Search for the cell housing the specified text and yield its [x, y] center coordinate. 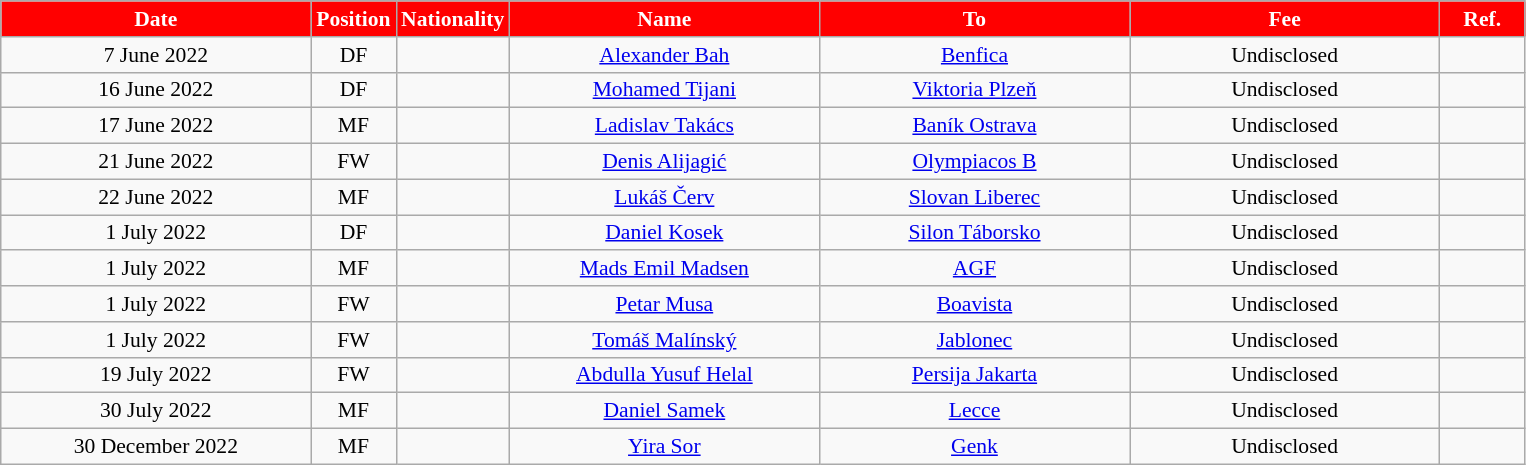
Position [354, 19]
Mohamed Tijani [664, 90]
Denis Alijagić [664, 162]
Baník Ostrava [974, 126]
19 July 2022 [156, 375]
16 June 2022 [156, 90]
Benfica [974, 55]
Tomáš Malínský [664, 340]
Slovan Liberec [974, 197]
22 June 2022 [156, 197]
21 June 2022 [156, 162]
Ladislav Takács [664, 126]
To [974, 19]
Mads Emil Madsen [664, 269]
Abdulla Yusuf Helal [664, 375]
30 July 2022 [156, 411]
Silon Táborsko [974, 233]
Fee [1285, 19]
Ref. [1482, 19]
Jablonec [974, 340]
Lecce [974, 411]
Genk [974, 447]
Yira Sor [664, 447]
Nationality [452, 19]
Name [664, 19]
Alexander Bah [664, 55]
Persija Jakarta [974, 375]
Petar Musa [664, 304]
7 June 2022 [156, 55]
Date [156, 19]
Boavista [974, 304]
30 December 2022 [156, 447]
AGF [974, 269]
Viktoria Plzeň [974, 90]
17 June 2022 [156, 126]
Olympiacos B [974, 162]
Daniel Kosek [664, 233]
Daniel Samek [664, 411]
Lukáš Červ [664, 197]
